Search for the cell housing the specified text and yield its (x, y) center coordinate. 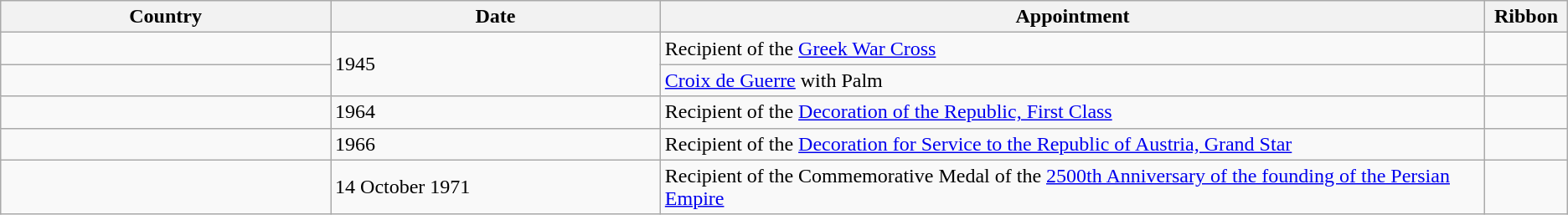
14 October 1971 (496, 187)
Recipient of the Greek War Cross (1072, 49)
1964 (496, 112)
Recipient of the Decoration of the Republic, First Class (1072, 112)
Recipient of the Decoration for Service to the Republic of Austria, Grand Star (1072, 144)
Recipient of the Commemorative Medal of the 2500th Anniversary of the founding of the Persian Empire (1072, 187)
Country (166, 17)
Croix de Guerre with Palm (1072, 80)
Ribbon (1526, 17)
Date (496, 17)
Appointment (1072, 17)
1945 (496, 64)
1966 (496, 144)
